For the text-containing cell, return its midpoint in [x, y] coordinate format. 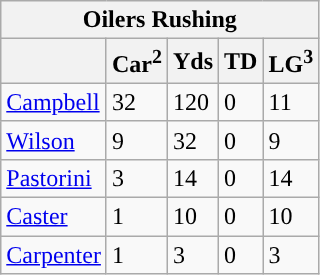
Carpenter [54, 255]
Car2 [136, 62]
11 [291, 102]
LG3 [291, 62]
TD [241, 62]
Campbell [54, 102]
Wilson [54, 140]
Caster [54, 217]
Pastorini [54, 178]
Yds [192, 62]
120 [192, 102]
Oilers Rushing [160, 20]
